Return [X, Y] of the center of cell containing provided text 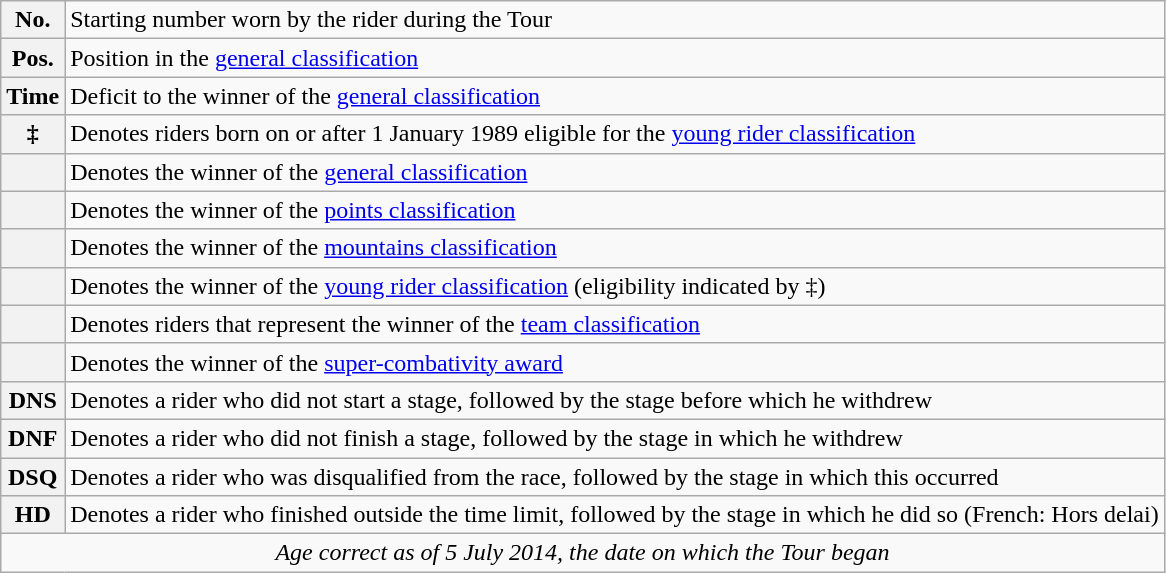
Denotes a rider who did not start a stage, followed by the stage before which he withdrew [615, 400]
Starting number worn by the rider during the Tour [615, 20]
Denotes a rider who did not finish a stage, followed by the stage in which he withdrew [615, 438]
Denotes the winner of the young rider classification (eligibility indicated by ‡) [615, 286]
HD [33, 515]
Deficit to the winner of the general classification [615, 96]
DSQ [33, 477]
Denotes the winner of the super-combativity award [615, 362]
Denotes the winner of the points classification [615, 210]
No. [33, 20]
Age correct as of 5 July 2014, the date on which the Tour began [582, 553]
DNS [33, 400]
Time [33, 96]
Denotes the winner of the mountains classification [615, 248]
Pos. [33, 58]
DNF [33, 438]
Position in the general classification [615, 58]
Denotes riders that represent the winner of the team classification [615, 324]
Denotes a rider who finished outside the time limit, followed by the stage in which he did so (French: Hors delai) [615, 515]
Denotes a rider who was disqualified from the race, followed by the stage in which this occurred [615, 477]
Denotes the winner of the general classification [615, 172]
‡ [33, 134]
Denotes riders born on or after 1 January 1989 eligible for the young rider classification [615, 134]
